Capture the cell that displays the provided text and extract its [X, Y] central coordinate. 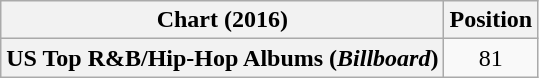
US Top R&B/Hip-Hop Albums (Billboard) [222, 58]
Position [491, 20]
Chart (2016) [222, 20]
81 [491, 58]
